For the text-containing cell, return its midpoint in [x, y] coordinate format. 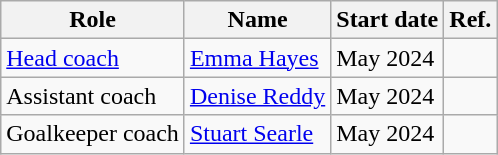
Start date [388, 20]
Head coach [93, 58]
Assistant coach [93, 96]
Ref. [470, 20]
Emma Hayes [257, 58]
Denise Reddy [257, 96]
Role [93, 20]
Name [257, 20]
Goalkeeper coach [93, 134]
Stuart Searle [257, 134]
